Scan for the cell matching the given text and deliver its [x, y] coordinate at center. 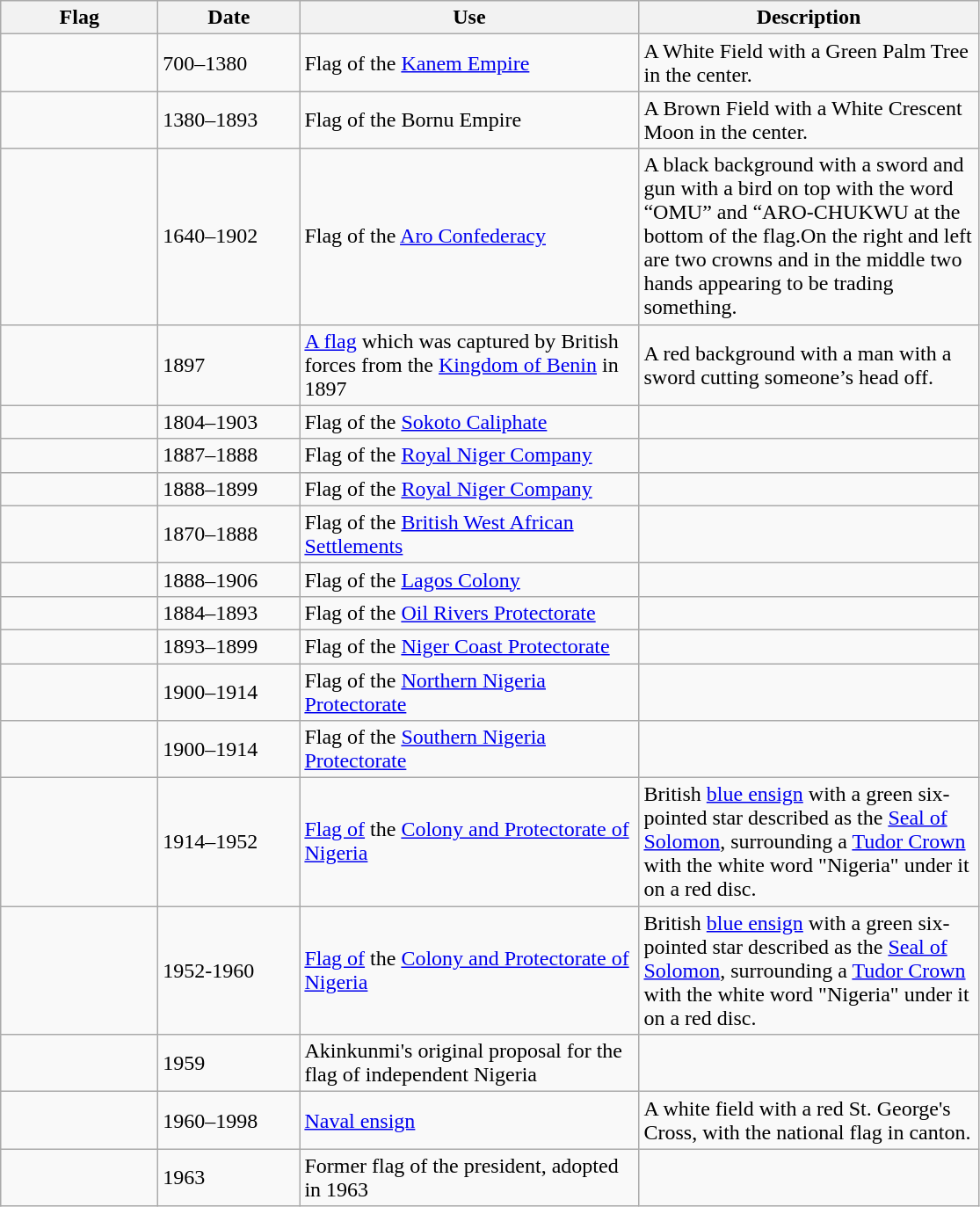
Flag of the Niger Coast Protectorate [469, 646]
1960–1998 [229, 1120]
1952-1960 [229, 971]
Flag of the Kanem Empire [469, 63]
Naval ensign [469, 1120]
Flag of the Bornu Empire [469, 120]
Flag of the Northern Nigeria Protectorate [469, 691]
1640–1902 [229, 236]
1893–1899 [229, 646]
Flag of the Lagos Colony [469, 579]
1380–1893 [229, 120]
1963 [229, 1178]
A Brown Field with a White Crescent Moon in the center. [809, 120]
Flag of the British West African Settlements [469, 534]
1897 [229, 365]
1888–1906 [229, 579]
A red background with a man with a sword cutting someone’s head off. [809, 365]
1884–1893 [229, 613]
1804–1903 [229, 422]
1914–1952 [229, 842]
A white field with a red St. George's Cross, with the national flag in canton. [809, 1120]
Flag of the Southern Nigeria Protectorate [469, 749]
Flag of the Aro Confederacy [469, 236]
Flag of the Oil Rivers Protectorate [469, 613]
A flag which was captured by British forces from the Kingdom of Benin in 1897 [469, 365]
1870–1888 [229, 534]
Date [229, 18]
Former flag of the president, adopted in 1963 [469, 1178]
Flag of the Sokoto Caliphate [469, 422]
Description [809, 18]
Flag [79, 18]
1888–1899 [229, 489]
Akinkunmi's original proposal for the flag of independent Nigeria [469, 1064]
A White Field with a Green Palm Tree in the center. [809, 63]
1959 [229, 1064]
700–1380 [229, 63]
1887–1888 [229, 455]
Use [469, 18]
